Determine the [X, Y] coordinate at the center of the cell enclosing the given text.  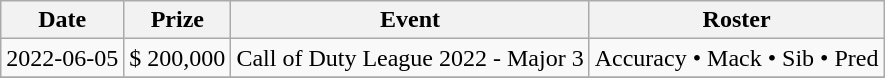
Roster [736, 20]
Event [410, 20]
$ 200,000 [178, 58]
Prize [178, 20]
Call of Duty League 2022 - Major 3 [410, 58]
2022-06-05 [62, 58]
Accuracy • Mack • Sib • Pred [736, 58]
Date [62, 20]
